Return the (X, Y) coordinate for the center point of the cell that contains the specified text.  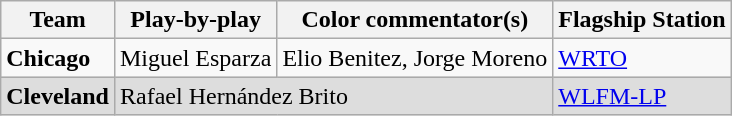
WRTO (642, 58)
Flagship Station (642, 20)
Play-by-play (195, 20)
Cleveland (58, 96)
Color commentator(s) (415, 20)
Elio Benitez, Jorge Moreno (415, 58)
Miguel Esparza (195, 58)
WLFM-LP (642, 96)
Team (58, 20)
Rafael Hernández Brito (333, 96)
Chicago (58, 58)
